Detect which cell encompasses the target text, then output its (X, Y) center coordinate. 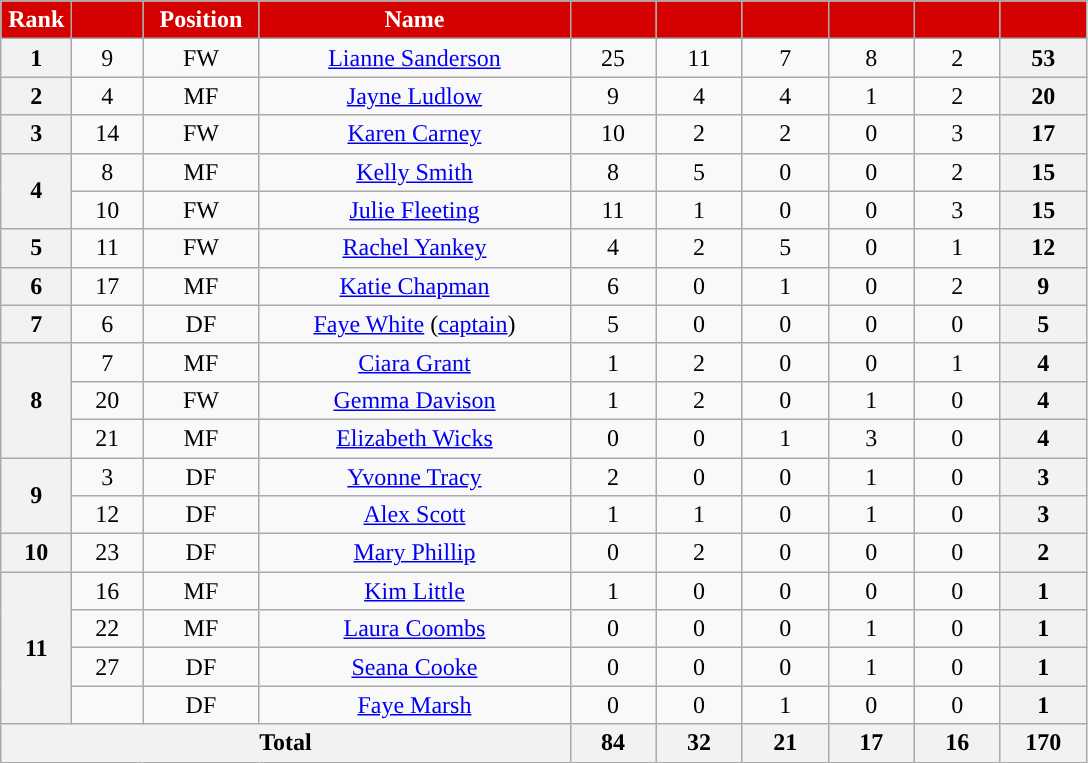
27 (108, 667)
Elizabeth Wicks (414, 438)
Name (414, 20)
22 (108, 629)
23 (108, 553)
Lianne Sanderson (414, 58)
Kim Little (414, 591)
Total (286, 743)
170 (1043, 743)
25 (613, 58)
14 (108, 134)
Ciara Grant (414, 362)
Alex Scott (414, 515)
Faye Marsh (414, 705)
Rank (36, 20)
Seana Cooke (414, 667)
32 (699, 743)
84 (613, 743)
Kelly Smith (414, 172)
Julie Fleeting (414, 210)
53 (1043, 58)
Jayne Ludlow (414, 96)
Katie Chapman (414, 286)
Mary Phillip (414, 553)
Karen Carney (414, 134)
Yvonne Tracy (414, 477)
Laura Coombs (414, 629)
Faye White (captain) (414, 324)
Rachel Yankey (414, 248)
Position (201, 20)
Gemma Davison (414, 400)
